Scan for the cell matching the given text and deliver its (x, y) coordinate at center. 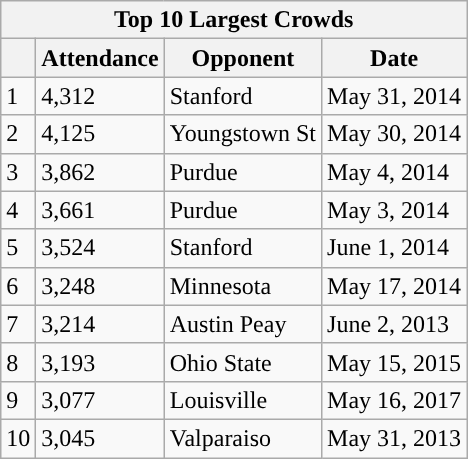
May 3, 2014 (394, 210)
May 30, 2014 (394, 134)
3,248 (100, 286)
8 (18, 362)
9 (18, 400)
Top 10 Largest Crowds (234, 20)
3,524 (100, 248)
June 1, 2014 (394, 248)
Louisville (242, 400)
3,077 (100, 400)
Date (394, 58)
May 4, 2014 (394, 172)
10 (18, 438)
May 15, 2015 (394, 362)
3,214 (100, 324)
June 2, 2013 (394, 324)
Opponent (242, 58)
6 (18, 286)
Youngstown St (242, 134)
5 (18, 248)
7 (18, 324)
3,045 (100, 438)
Valparaiso (242, 438)
Austin Peay (242, 324)
May 31, 2013 (394, 438)
4,312 (100, 96)
3 (18, 172)
Attendance (100, 58)
Ohio State (242, 362)
3,661 (100, 210)
3,193 (100, 362)
4,125 (100, 134)
2 (18, 134)
4 (18, 210)
May 16, 2017 (394, 400)
Minnesota (242, 286)
May 31, 2014 (394, 96)
3,862 (100, 172)
May 17, 2014 (394, 286)
1 (18, 96)
